Output the (x, y) coordinate of the center of the cell containing the given text.  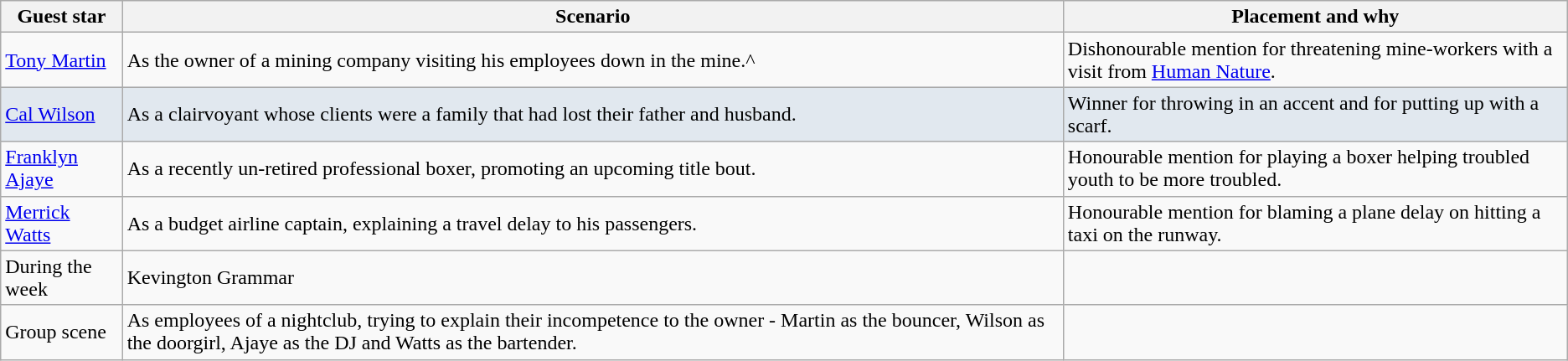
Franklyn Ajaye (62, 169)
Honourable mention for playing a boxer helping troubled youth to be more troubled. (1315, 169)
Merrick Watts (62, 223)
Dishonourable mention for threatening mine-workers with a visit from Human Nature. (1315, 60)
Cal Wilson (62, 114)
Placement and why (1315, 17)
Kevington Grammar (593, 278)
During the week (62, 278)
As a clairvoyant whose clients were a family that had lost their father and husband. (593, 114)
Winner for throwing in an accent and for putting up with a scarf. (1315, 114)
Group scene (62, 332)
As a budget airline captain, explaining a travel delay to his passengers. (593, 223)
Honourable mention for blaming a plane delay on hitting a taxi on the runway. (1315, 223)
As the owner of a mining company visiting his employees down in the mine.^ (593, 60)
Tony Martin (62, 60)
Guest star (62, 17)
Scenario (593, 17)
As a recently un-retired professional boxer, promoting an upcoming title bout. (593, 169)
